From the cell containing the given text, extract its center point as (x, y) coordinate. 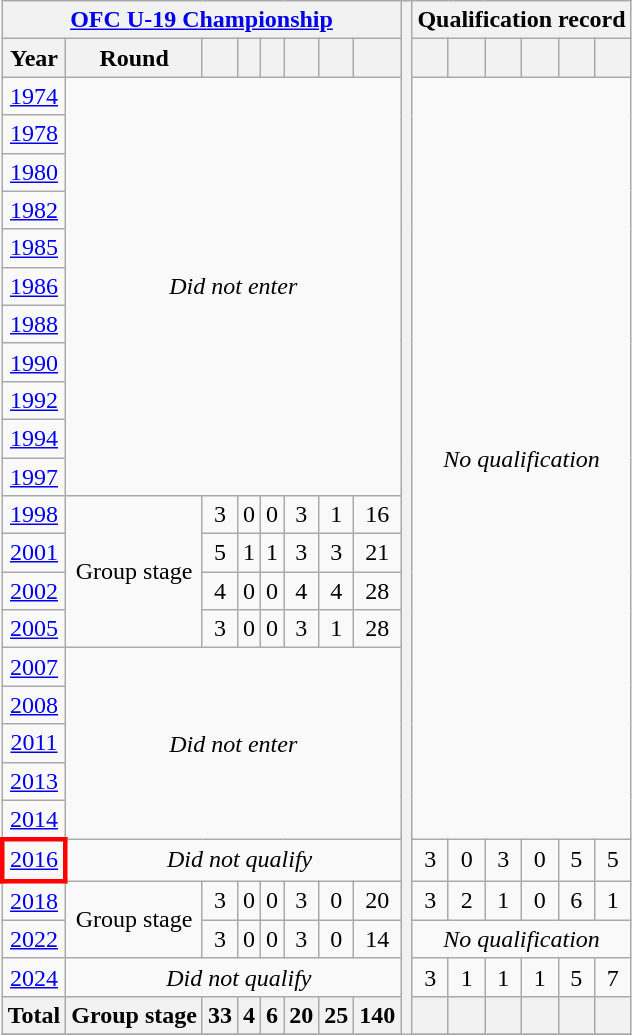
2024 (34, 977)
2018 (34, 901)
16 (378, 515)
Qualification record (522, 20)
1985 (34, 248)
1998 (34, 515)
33 (220, 1015)
1974 (34, 96)
2005 (34, 629)
Year (34, 58)
Total (34, 1015)
1994 (34, 438)
2011 (34, 743)
7 (614, 977)
2002 (34, 591)
2001 (34, 553)
1978 (34, 134)
OFC U-19 Championship (202, 20)
1992 (34, 400)
14 (378, 939)
1982 (34, 210)
2 (466, 901)
2013 (34, 781)
2008 (34, 705)
1997 (34, 477)
2022 (34, 939)
1986 (34, 286)
1990 (34, 362)
Round (134, 58)
140 (378, 1015)
2016 (34, 860)
2014 (34, 820)
1980 (34, 172)
21 (378, 553)
25 (336, 1015)
1988 (34, 324)
2007 (34, 667)
